Pinpoint the cell where the given text exists, returning its [X, Y] midpoint coordinate. 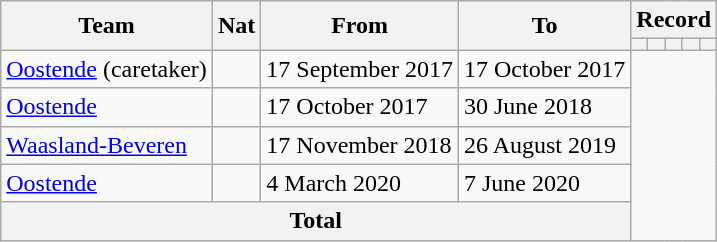
17 November 2018 [360, 145]
4 March 2020 [360, 183]
Record [674, 20]
26 August 2019 [544, 145]
To [544, 26]
Waasland-Beveren [107, 145]
From [360, 26]
Team [107, 26]
17 September 2017 [360, 69]
Total [316, 221]
30 June 2018 [544, 107]
7 June 2020 [544, 183]
Nat [236, 26]
Oostende (caretaker) [107, 69]
